Identify which cell holds the provided text, then report its (x, y) central coordinate. 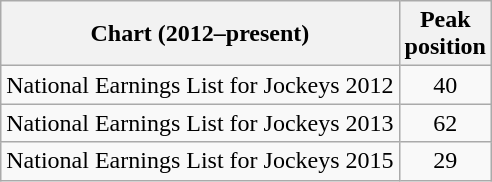
29 (445, 161)
National Earnings List for Jockeys 2015 (200, 161)
National Earnings List for Jockeys 2013 (200, 123)
Peakposition (445, 34)
Chart (2012–present) (200, 34)
National Earnings List for Jockeys 2012 (200, 85)
62 (445, 123)
40 (445, 85)
